Scan for the cell matching the given text and deliver its (X, Y) coordinate at center. 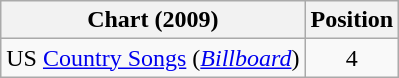
US Country Songs (Billboard) (153, 58)
Chart (2009) (153, 20)
4 (352, 58)
Position (352, 20)
